Pinpoint the cell where the given text exists, returning its [X, Y] midpoint coordinate. 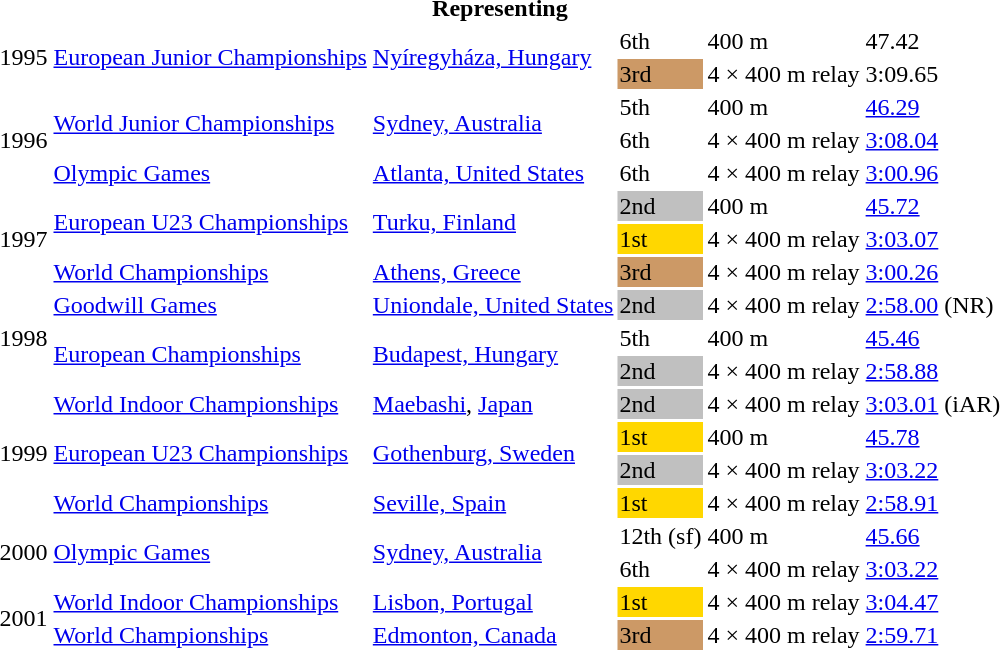
Edmonton, Canada [493, 635]
Lisbon, Portugal [493, 602]
Athens, Greece [493, 272]
Gothenburg, Sweden [493, 454]
Maebashi, Japan [493, 404]
European Championships [210, 354]
European Junior Championships [210, 58]
Goodwill Games [210, 305]
12th (sf) [660, 536]
Turku, Finland [493, 222]
Budapest, Hungary [493, 354]
Seville, Spain [493, 503]
Uniondale, United States [493, 305]
Nyíregyháza, Hungary [493, 58]
Atlanta, United States [493, 173]
World Junior Championships [210, 124]
